Capture the cell that displays the provided text and extract its (x, y) central coordinate. 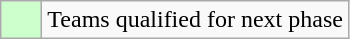
Teams qualified for next phase (196, 20)
